Determine the (x, y) coordinate at the center of the cell enclosing the given text.  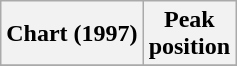
Peakposition (189, 34)
Chart (1997) (72, 34)
